Identify which cell holds the provided text, then report its (X, Y) central coordinate. 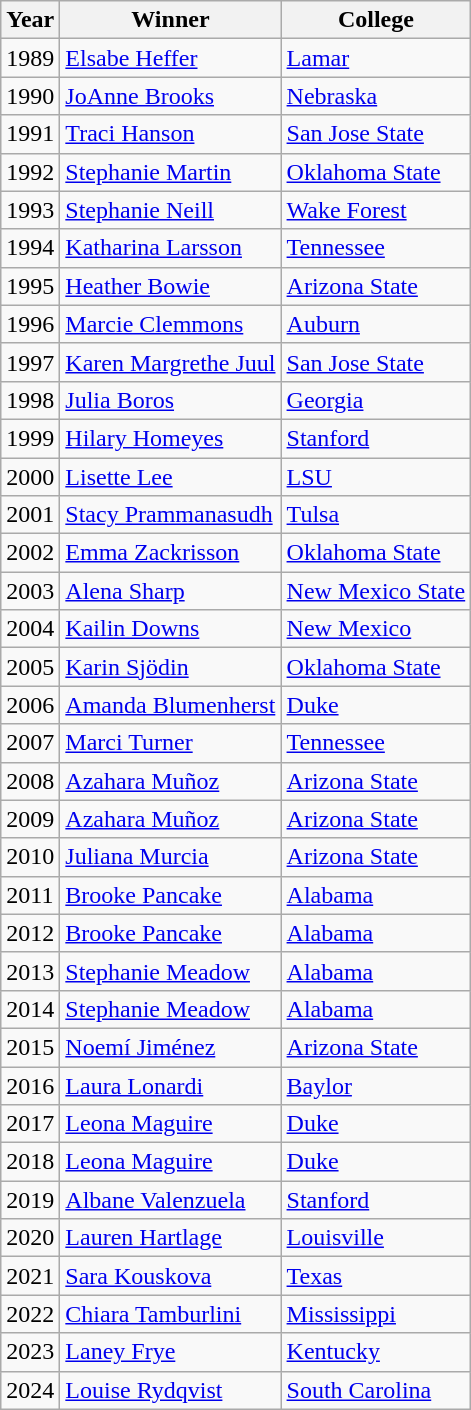
College (376, 20)
Elsabe Heffer (170, 58)
2017 (30, 1124)
Year (30, 20)
2006 (30, 705)
2000 (30, 477)
Albane Valenzuela (170, 1200)
1991 (30, 134)
New Mexico (376, 629)
2015 (30, 1047)
Kentucky (376, 1352)
Nebraska (376, 96)
2003 (30, 591)
Marcie Clemmons (170, 324)
2004 (30, 629)
Katharina Larsson (170, 248)
2009 (30, 819)
Auburn (376, 324)
Lisette Lee (170, 477)
Noemí Jiménez (170, 1047)
LSU (376, 477)
2012 (30, 933)
Karin Sjödin (170, 667)
Baylor (376, 1085)
Traci Hanson (170, 134)
1997 (30, 362)
Texas (376, 1276)
2020 (30, 1238)
2011 (30, 895)
Sara Kouskova (170, 1276)
2010 (30, 857)
Hilary Homeyes (170, 438)
Amanda Blumenherst (170, 705)
1998 (30, 400)
New Mexico State (376, 591)
2008 (30, 781)
2013 (30, 971)
Winner (170, 20)
Chiara Tamburlini (170, 1314)
1990 (30, 96)
2002 (30, 553)
Louisville (376, 1238)
Karen Margrethe Juul (170, 362)
JoAnne Brooks (170, 96)
1996 (30, 324)
Stephanie Neill (170, 210)
Laney Frye (170, 1352)
Georgia (376, 400)
Juliana Murcia (170, 857)
Louise Rydqvist (170, 1390)
2018 (30, 1162)
South Carolina (376, 1390)
Stacy Prammanasudh (170, 515)
Marci Turner (170, 743)
Lauren Hartlage (170, 1238)
1993 (30, 210)
Emma Zackrisson (170, 553)
Stephanie Martin (170, 172)
2022 (30, 1314)
2023 (30, 1352)
1992 (30, 172)
2021 (30, 1276)
2024 (30, 1390)
1994 (30, 248)
Alena Sharp (170, 591)
Wake Forest (376, 210)
2014 (30, 1009)
Heather Bowie (170, 286)
Laura Lonardi (170, 1085)
2001 (30, 515)
2019 (30, 1200)
1999 (30, 438)
2016 (30, 1085)
Mississippi (376, 1314)
Kailin Downs (170, 629)
Tulsa (376, 515)
Julia Boros (170, 400)
1995 (30, 286)
Lamar (376, 58)
1989 (30, 58)
2007 (30, 743)
2005 (30, 667)
